Provide the [X, Y] coordinate of the cell's center where the given text is located.  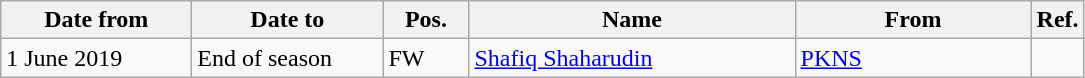
PKNS [913, 58]
From [913, 20]
1 June 2019 [96, 58]
End of season [288, 58]
Pos. [426, 20]
Date from [96, 20]
Shafiq Shaharudin [632, 58]
Ref. [1058, 20]
FW [426, 58]
Date to [288, 20]
Name [632, 20]
